Determine the [x, y] coordinate at the center of the cell enclosing the given text.  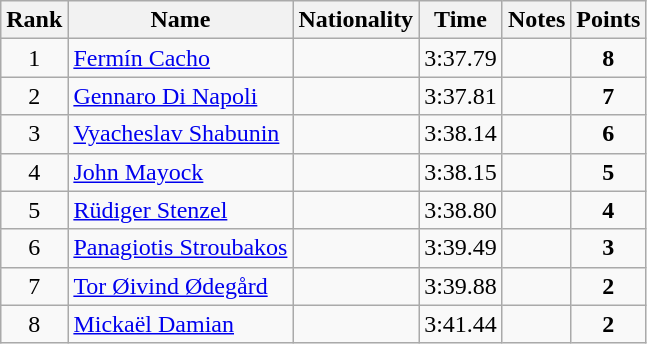
Points [608, 20]
Gennaro Di Napoli [180, 96]
Fermín Cacho [180, 58]
1 [34, 58]
3:41.44 [461, 324]
John Mayock [180, 172]
Notes [536, 20]
3:37.81 [461, 96]
Tor Øivind Ødegård [180, 286]
3:37.79 [461, 58]
Mickaël Damian [180, 324]
Rüdiger Stenzel [180, 210]
3:39.49 [461, 248]
Name [180, 20]
Vyacheslav Shabunin [180, 134]
3:38.14 [461, 134]
Panagiotis Stroubakos [180, 248]
3:38.80 [461, 210]
3:39.88 [461, 286]
Nationality [356, 20]
Rank [34, 20]
Time [461, 20]
3:38.15 [461, 172]
